Output the (X, Y) coordinate of the center of the cell containing the given text.  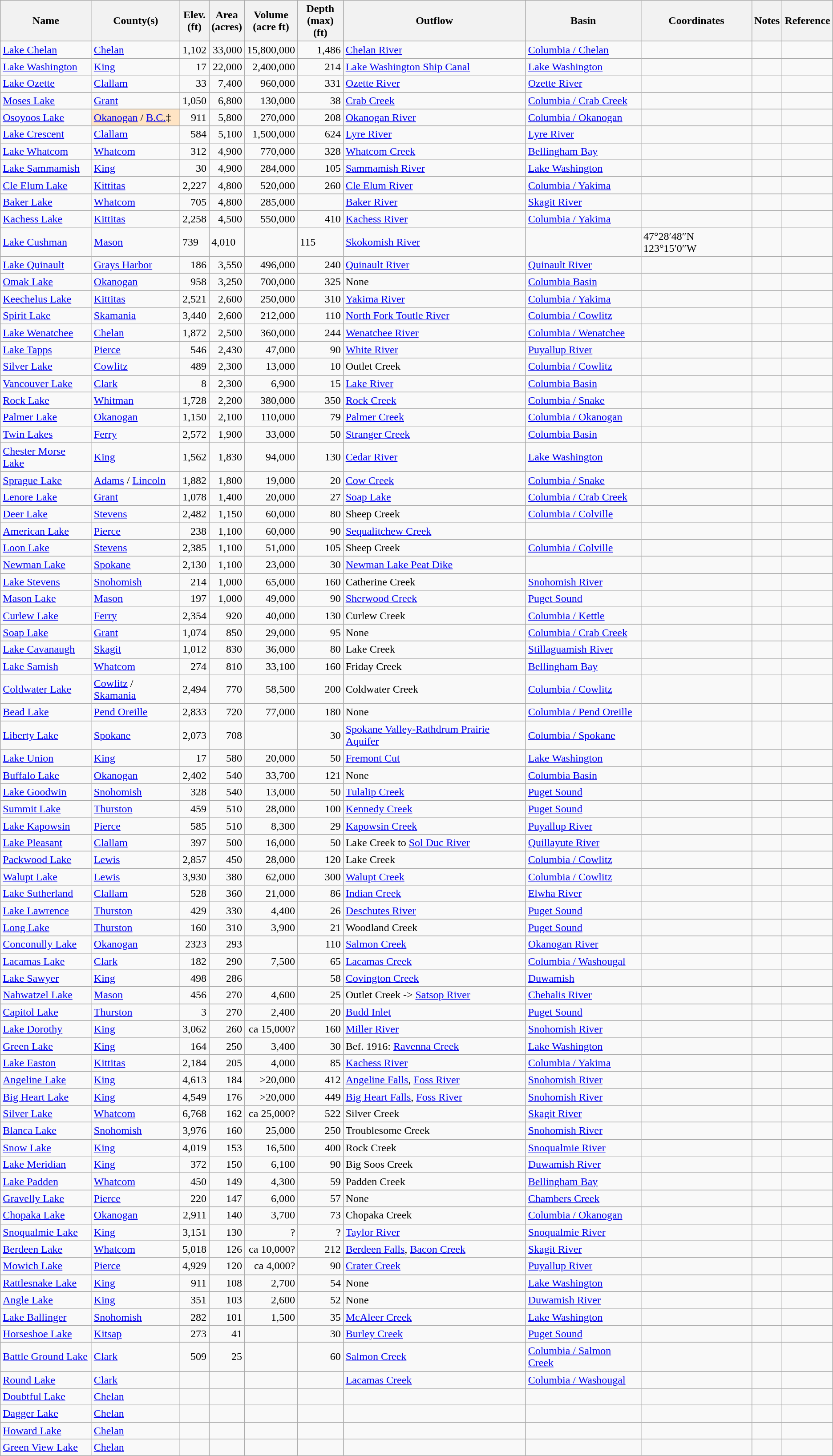
ca 10,000? (271, 1249)
59 (320, 1182)
Sequalitchew Creek (434, 531)
1,830 (227, 457)
25,000 (271, 1131)
Twin Lakes (46, 434)
Columbia / Pend Oreille (583, 712)
1,800 (227, 480)
273 (195, 1334)
121 (320, 775)
Budd Inlet (434, 1012)
Blanca Lake (46, 1131)
ca 4,000? (271, 1266)
47°28′48″N 123°15′0″W (696, 242)
Whatcom Creek (434, 151)
Loon Lake (46, 548)
Osoyoos Lake (46, 117)
Elwha River (583, 894)
Lake Easton (46, 1063)
Cowlitz / Skamania (135, 690)
22,000 (227, 67)
7,400 (227, 84)
ca 15,000? (271, 1029)
Howard Lake (46, 1431)
Omak Lake (46, 282)
65,000 (271, 582)
212 (320, 1249)
720 (227, 712)
58 (320, 978)
Bead Lake (46, 712)
110,000 (271, 417)
850 (227, 633)
6,768 (195, 1114)
1,078 (195, 497)
238 (195, 531)
Mowich Lake (46, 1266)
274 (195, 666)
Moses Lake (46, 101)
244 (320, 333)
240 (320, 265)
Lake Sawyer (46, 978)
Skamania (135, 316)
Coldwater Creek (434, 690)
Angeline Lake (46, 1080)
250,000 (271, 299)
Lake Tapps (46, 350)
ca 25,000? (271, 1114)
184 (227, 1080)
5,800 (227, 117)
180 (320, 712)
Chopaka Creek (434, 1215)
Round Lake (46, 1379)
1,012 (195, 649)
Spirit Lake (46, 316)
Cow Creek (434, 480)
449 (320, 1097)
Lake Cavanaugh (46, 649)
41 (227, 1334)
197 (195, 599)
Chelan River (434, 50)
26 (320, 911)
149 (227, 1182)
108 (227, 1283)
Padden Creek (434, 1182)
550,000 (271, 219)
130,000 (271, 101)
Cle Elum River (434, 185)
4,500 (227, 219)
205 (227, 1063)
Lake Union (46, 758)
Cedar River (434, 457)
2,073 (195, 735)
101 (227, 1317)
Walupt Creek (434, 877)
176 (227, 1097)
Lake Stevens (46, 582)
Lake Quinault (46, 265)
351 (195, 1300)
397 (195, 843)
164 (195, 1046)
Lake Whatcom (46, 151)
580 (227, 758)
Woodland Creek (434, 928)
54 (320, 1283)
Yakima River (434, 299)
Lake Chelan (46, 50)
Summit Lake (46, 809)
Burley Creek (434, 1334)
4,000 (271, 1063)
1,050 (195, 101)
Outlet Creek (434, 367)
Rattlesnake Lake (46, 1283)
459 (195, 809)
100 (320, 809)
Troublesome Creek (434, 1131)
3,400 (271, 1046)
584 (195, 134)
Berdeen Falls, Bacon Creek (434, 1249)
Sherwood Creek (434, 599)
4,549 (195, 1097)
Columbia / Kettle (583, 616)
2,482 (195, 514)
126 (227, 1249)
51,000 (271, 548)
2,385 (195, 548)
Cle Elum Lake (46, 185)
360,000 (271, 333)
350 (320, 400)
958 (195, 282)
3 (195, 1012)
33,100 (271, 666)
Deschutes River (434, 911)
10 (320, 367)
2,911 (195, 1215)
284,000 (271, 168)
1,882 (195, 480)
2,833 (195, 712)
Stranger Creek (434, 434)
182 (195, 961)
380,000 (271, 400)
4,600 (271, 995)
429 (195, 911)
3,440 (195, 316)
Lake Sutherland (46, 894)
Green Lake (46, 1046)
Lake Goodwin (46, 792)
57 (320, 1198)
Outlet Creek -> Satsop River (434, 995)
Dagger Lake (46, 1414)
38 (320, 101)
Snow Lake (46, 1148)
Skokomish River (434, 242)
325 (320, 282)
16,500 (271, 1148)
19,000 (271, 480)
36,000 (271, 649)
285,000 (271, 202)
410 (320, 219)
Lake Ballinger (46, 1317)
4,929 (195, 1266)
1,500 (271, 1317)
Walupt Lake (46, 877)
73 (320, 1215)
Depth(max)(ft) (320, 21)
29,000 (271, 633)
3,062 (195, 1029)
1,486 (320, 50)
Lake Samish (46, 666)
3,930 (195, 877)
86 (320, 894)
2,400,000 (271, 67)
Lake Padden (46, 1182)
293 (227, 944)
456 (195, 995)
2,184 (195, 1063)
Angle Lake (46, 1300)
Volume(acre ft) (271, 21)
360 (227, 894)
Newman Lake (46, 565)
Covington Creek (434, 978)
Reference (807, 21)
7,500 (271, 961)
Bef. 1916: Ravenna Creek (434, 1046)
400 (320, 1148)
Doubtful Lake (46, 1397)
Basin (583, 21)
33 (195, 84)
49,000 (271, 599)
4,010 (227, 242)
2,521 (195, 299)
Coldwater Lake (46, 690)
700,000 (271, 282)
58,500 (271, 690)
830 (227, 649)
Palmer Creek (434, 417)
33,700 (271, 775)
Chambers Creek (583, 1198)
Catherine Creek (434, 582)
15,800,000 (271, 50)
Chopaka Lake (46, 1215)
Lake Lawrence (46, 911)
2,130 (195, 565)
4,300 (271, 1182)
52 (320, 1300)
Conconully Lake (46, 944)
1,900 (227, 434)
Liberty Lake (46, 735)
509 (195, 1357)
16,000 (271, 843)
6,800 (227, 101)
3,151 (195, 1232)
American Lake (46, 531)
Lenore Lake (46, 497)
312 (195, 151)
Lake Pleasant (46, 843)
Kennedy Creek (434, 809)
624 (320, 134)
739 (195, 242)
Chester Morse Lake (46, 457)
94,000 (271, 457)
Lake Creek to Sol Duc River (434, 843)
Snoqualmie Lake (46, 1232)
Name (46, 21)
Cowlitz (135, 367)
Nahwatzel Lake (46, 995)
Lake Sammamish (46, 168)
21 (320, 928)
Keechelus Lake (46, 299)
8 (195, 383)
300 (320, 877)
Capitol Lake (46, 1012)
Lake Cushman (46, 242)
60 (320, 1357)
5,100 (227, 134)
770 (227, 690)
103 (227, 1300)
150 (227, 1165)
Outflow (434, 21)
Notes (767, 21)
Duwamish (583, 978)
1,728 (195, 400)
Kachess Lake (46, 219)
6,100 (271, 1165)
960,000 (271, 84)
Buffalo Lake (46, 775)
Chehalis River (583, 995)
3,976 (195, 1131)
3,550 (227, 265)
2,494 (195, 690)
Big Soos Creek (434, 1165)
372 (195, 1165)
Columbia / Chelan (583, 50)
Pend Oreille (135, 712)
35 (320, 1317)
Area(acres) (227, 21)
Newman Lake Peat Dike (434, 565)
2,200 (227, 400)
2,700 (271, 1283)
3,900 (271, 928)
McAleer Creek (434, 1317)
412 (320, 1080)
Curlew Creek (434, 616)
Berdeen Lake (46, 1249)
Lacamas Lake (46, 961)
Miller River (434, 1029)
4,613 (195, 1080)
Kapowsin Creek (434, 826)
212,000 (271, 316)
Lake Washington Ship Canal (434, 67)
County(s) (135, 21)
208 (320, 117)
Fremont Cut (434, 758)
Indian Creek (434, 894)
Baker River (434, 202)
1,500,000 (271, 134)
4,019 (195, 1148)
770,000 (271, 151)
North Fork Toutle River (434, 316)
5,018 (195, 1249)
200 (320, 690)
Friday Creek (434, 666)
2,430 (227, 350)
Horseshoe Lake (46, 1334)
1,400 (227, 497)
Lake Meridian (46, 1165)
Kitsap (135, 1334)
520,000 (271, 185)
810 (227, 666)
Crater Creek (434, 1266)
140 (227, 1215)
147 (227, 1198)
Lake Wenatchee (46, 333)
Green View Lake (46, 1448)
Grays Harbor (135, 265)
2,100 (227, 417)
Columbia / Wenatchee (583, 333)
496,000 (271, 265)
3,250 (227, 282)
1,872 (195, 333)
Sammamish River (434, 168)
Sprague Lake (46, 480)
Coordinates (696, 21)
153 (227, 1148)
Tulalip Creek (434, 792)
Adams / Lincoln (135, 480)
2,572 (195, 434)
6,000 (271, 1198)
Spokane Valley-Rathdrum Prairie Aquifer (434, 735)
705 (195, 202)
4,400 (271, 911)
Angeline Falls, Foss River (434, 1080)
Vancouver Lake (46, 383)
6,900 (271, 383)
708 (227, 735)
Lake Ozette (46, 84)
85 (320, 1063)
1,562 (195, 457)
Long Lake (46, 928)
47,000 (271, 350)
331 (320, 84)
Stillaguamish River (583, 649)
Lake River (434, 383)
1,102 (195, 50)
Whitman (135, 400)
Packwood Lake (46, 860)
Gravelly Lake (46, 1198)
Columbia / Salmon Creek (583, 1357)
Quillayute River (583, 843)
920 (227, 616)
489 (195, 367)
282 (195, 1317)
270,000 (271, 117)
Lake Kapowsin (46, 826)
Battle Ground Lake (46, 1357)
White River (434, 350)
522 (320, 1114)
65 (320, 961)
380 (227, 877)
2,402 (195, 775)
115 (320, 242)
15 (320, 383)
Curlew Lake (46, 616)
500 (227, 843)
40,000 (271, 616)
2,400 (271, 1012)
95 (320, 633)
Lake Crescent (46, 134)
27 (320, 497)
330 (227, 911)
498 (195, 978)
Silver Creek (434, 1114)
29 (320, 826)
Crab Creek (434, 101)
286 (227, 978)
162 (227, 1114)
528 (195, 894)
Elev.(ft) (195, 21)
2,354 (195, 616)
77,000 (271, 712)
Columbia / Spokane (583, 735)
Big Heart Lake (46, 1097)
Big Heart Falls, Foss River (434, 1097)
2,500 (227, 333)
Skagit (135, 649)
62,000 (271, 877)
2,227 (195, 185)
186 (195, 265)
Taylor River (434, 1232)
Okanogan / B.C.‡ (135, 117)
Mason Lake (46, 599)
1,074 (195, 633)
546 (195, 350)
21,000 (271, 894)
79 (320, 417)
585 (195, 826)
2,258 (195, 219)
23,000 (271, 565)
2,857 (195, 860)
Rock Lake (46, 400)
Wenatchee River (434, 333)
8,300 (271, 826)
Lake Dorothy (46, 1029)
3,700 (271, 1215)
220 (195, 1198)
Palmer Lake (46, 417)
290 (227, 961)
2323 (195, 944)
Baker Lake (46, 202)
Deer Lake (46, 514)
